Find where the given text appears and provide that cell's center as (x, y) coordinate. 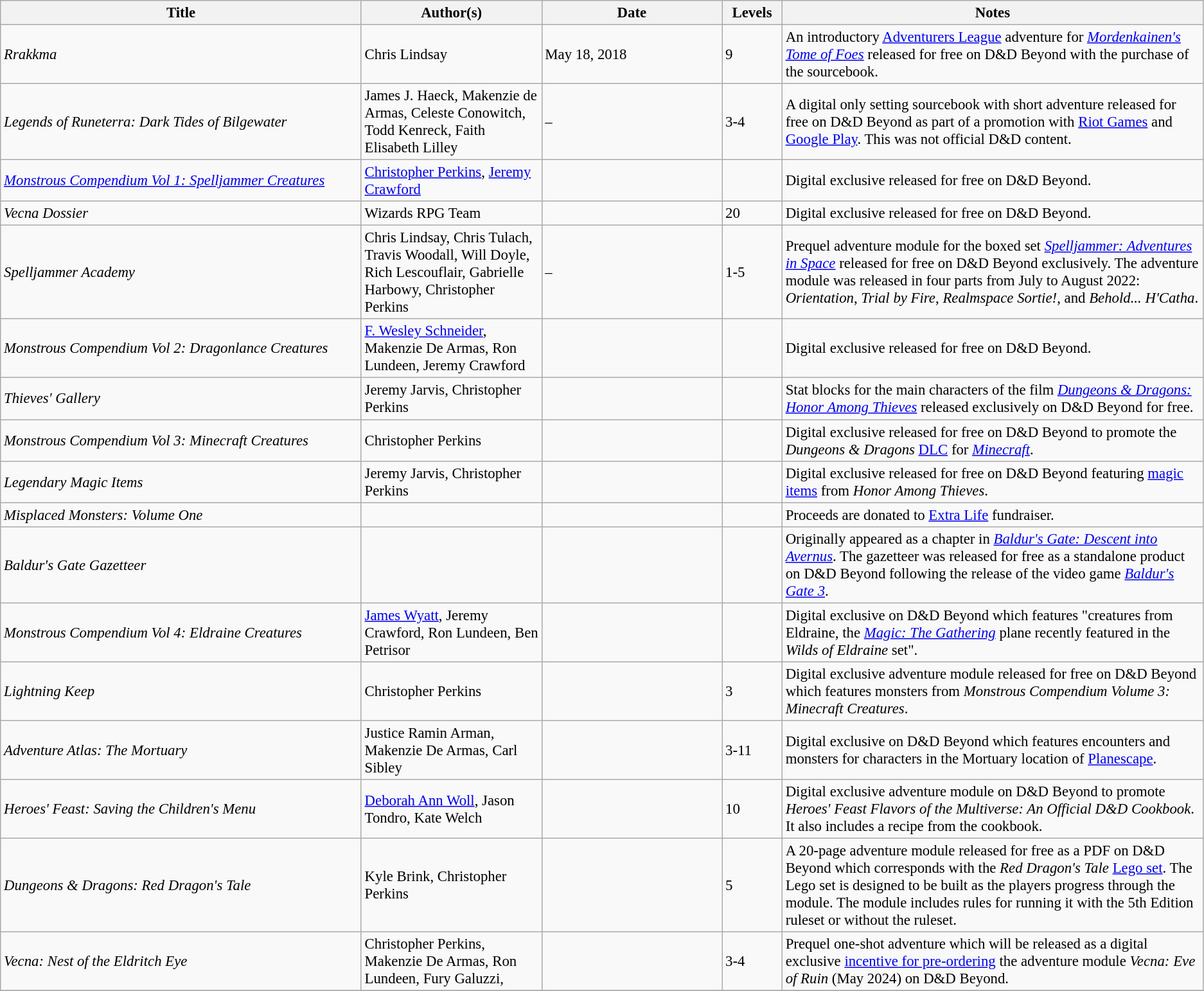
Chris Lindsay, Chris Tulach, Travis Woodall, Will Doyle, Rich Lescouflair, Gabrielle Harbowy, Christopher Perkins (451, 272)
Digital exclusive released for free on D&D Beyond to promote the Dungeons & Dragons DLC for Minecraft. (992, 441)
Monstrous Compendium Vol 1: Spelljammer Creatures (181, 181)
Stat blocks for the main characters of the film Dungeons & Dragons: Honor Among Thieves released exclusively on D&D Beyond for free. (992, 398)
Monstrous Compendium Vol 3: Minecraft Creatures (181, 441)
Chris Lindsay (451, 55)
Wizards RPG Team (451, 213)
Author(s) (451, 13)
Christopher Perkins, Makenzie De Armas, Ron Lundeen, Fury Galuzzi, (451, 961)
Adventure Atlas: The Mortuary (181, 750)
Proceeds are donated to Extra Life fundraiser. (992, 515)
May 18, 2018 (632, 55)
James Wyatt, Jeremy Crawford, Ron Lundeen, Ben Petrisor (451, 632)
5 (752, 885)
Thieves' Gallery (181, 398)
An introductory Adventurers League adventure for Mordenkainen's Tome of Foes released for free on D&D Beyond with the purchase of the sourcebook. (992, 55)
Dungeons & Dragons: Red Dragon's Tale (181, 885)
Heroes' Feast: Saving the Children's Menu (181, 809)
F. Wesley Schneider, Makenzie De Armas, Ron Lundeen, Jeremy Crawford (451, 348)
Monstrous Compendium Vol 4: Eldraine Creatures (181, 632)
Legendary Magic Items (181, 482)
1-5 (752, 272)
Rrakkma (181, 55)
Deborah Ann Woll, Jason Tondro, Kate Welch (451, 809)
3 (752, 692)
Vecna Dossier (181, 213)
Christopher Perkins, Jeremy Crawford (451, 181)
Kyle Brink, Christopher Perkins (451, 885)
3-11 (752, 750)
Levels (752, 13)
Baldur's Gate Gazetteer (181, 564)
James J. Haeck, Makenzie de Armas, Celeste Conowitch, Todd Kenreck, Faith Elisabeth Lilley (451, 122)
Date (632, 13)
Digital exclusive released for free on D&D Beyond featuring magic items from Honor Among Thieves. (992, 482)
Legends of Runeterra: Dark Tides of Bilgewater (181, 122)
Misplaced Monsters: Volume One (181, 515)
Justice Ramin Arman, Makenzie De Armas, Carl Sibley (451, 750)
Digital exclusive on D&D Beyond which features encounters and monsters for characters in the Mortuary location of Planescape. (992, 750)
20 (752, 213)
Lightning Keep (181, 692)
10 (752, 809)
Vecna: Nest of the Eldritch Eye (181, 961)
Notes (992, 13)
Monstrous Compendium Vol 2: Dragonlance Creatures (181, 348)
Title (181, 13)
9 (752, 55)
Spelljammer Academy (181, 272)
Digital exclusive adventure module released for free on D&D Beyond which features monsters from Monstrous Compendium Volume 3: Minecraft Creatures. (992, 692)
